Find where the given text appears and provide that cell's center as (X, Y) coordinate. 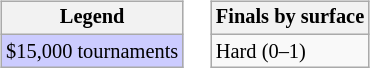
Finals by surface (290, 18)
Hard (0–1) (290, 51)
$15,000 tournaments (92, 51)
Legend (92, 18)
